Identify which cell holds the provided text, then report its [x, y] central coordinate. 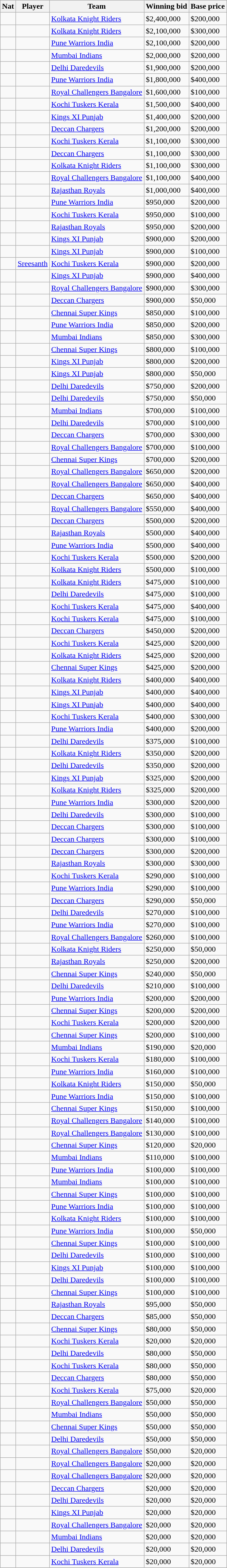
$1,500,000 [166, 104]
$1,900,000 [166, 68]
$130,000 [166, 1133]
$1,000,000 [166, 190]
$550,000 [166, 508]
$375,000 [166, 741]
$160,000 [166, 1072]
$210,000 [166, 986]
$450,000 [166, 631]
$260,000 [166, 937]
Winning bid [166, 6]
$190,000 [166, 1047]
Player [33, 6]
$85,000 [166, 1316]
$240,000 [166, 974]
$110,000 [166, 1158]
$1,200,000 [166, 129]
$1,400,000 [166, 116]
Team [97, 6]
$75,000 [166, 1390]
$120,000 [166, 1145]
$140,000 [166, 1121]
$180,000 [166, 1059]
$2,400,000 [166, 19]
$2,000,000 [166, 55]
$1,600,000 [166, 92]
$1,800,000 [166, 80]
$95,000 [166, 1304]
Nat [8, 6]
Sreesanth [33, 263]
Base price [208, 6]
